From the cell containing the given text, extract its center point as (x, y) coordinate. 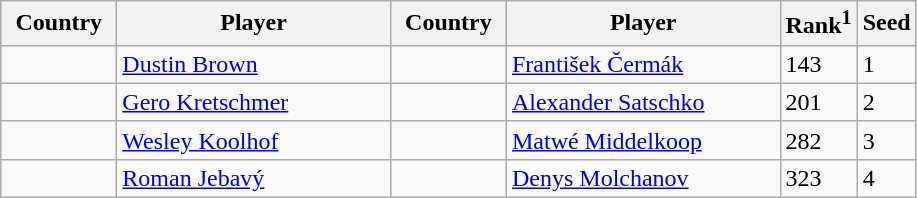
Roman Jebavý (254, 178)
2 (886, 102)
Matwé Middelkoop (643, 140)
Seed (886, 24)
František Čermák (643, 64)
Alexander Satschko (643, 102)
Gero Kretschmer (254, 102)
Wesley Koolhof (254, 140)
323 (818, 178)
Dustin Brown (254, 64)
Rank1 (818, 24)
1 (886, 64)
282 (818, 140)
3 (886, 140)
4 (886, 178)
201 (818, 102)
143 (818, 64)
Denys Molchanov (643, 178)
